Return the (X, Y) coordinate for the center point of the cell that contains the specified text.  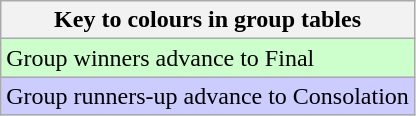
Key to colours in group tables (208, 20)
Group winners advance to Final (208, 58)
Group runners-up advance to Consolation (208, 96)
